Scan for the cell matching the given text and deliver its (X, Y) coordinate at center. 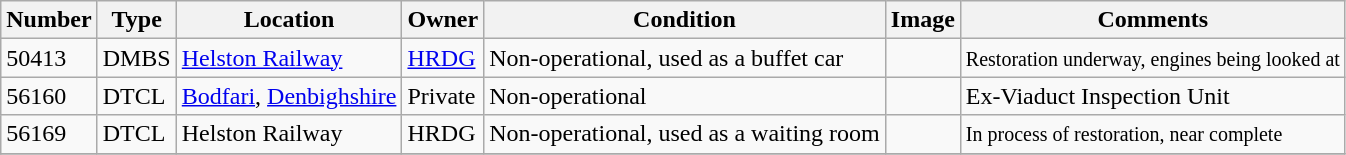
Restoration underway, engines being looked at (1152, 58)
Non-operational, used as a waiting room (685, 134)
DMBS (136, 58)
Comments (1152, 20)
Private (443, 96)
56160 (49, 96)
Bodfari, Denbighshire (289, 96)
Type (136, 20)
In process of restoration, near complete (1152, 134)
Condition (685, 20)
Location (289, 20)
50413 (49, 58)
Non-operational (685, 96)
56169 (49, 134)
Ex-Viaduct Inspection Unit (1152, 96)
Number (49, 20)
Non-operational, used as a buffet car (685, 58)
Image (922, 20)
Owner (443, 20)
